Scan for the cell matching the given text and deliver its (X, Y) coordinate at center. 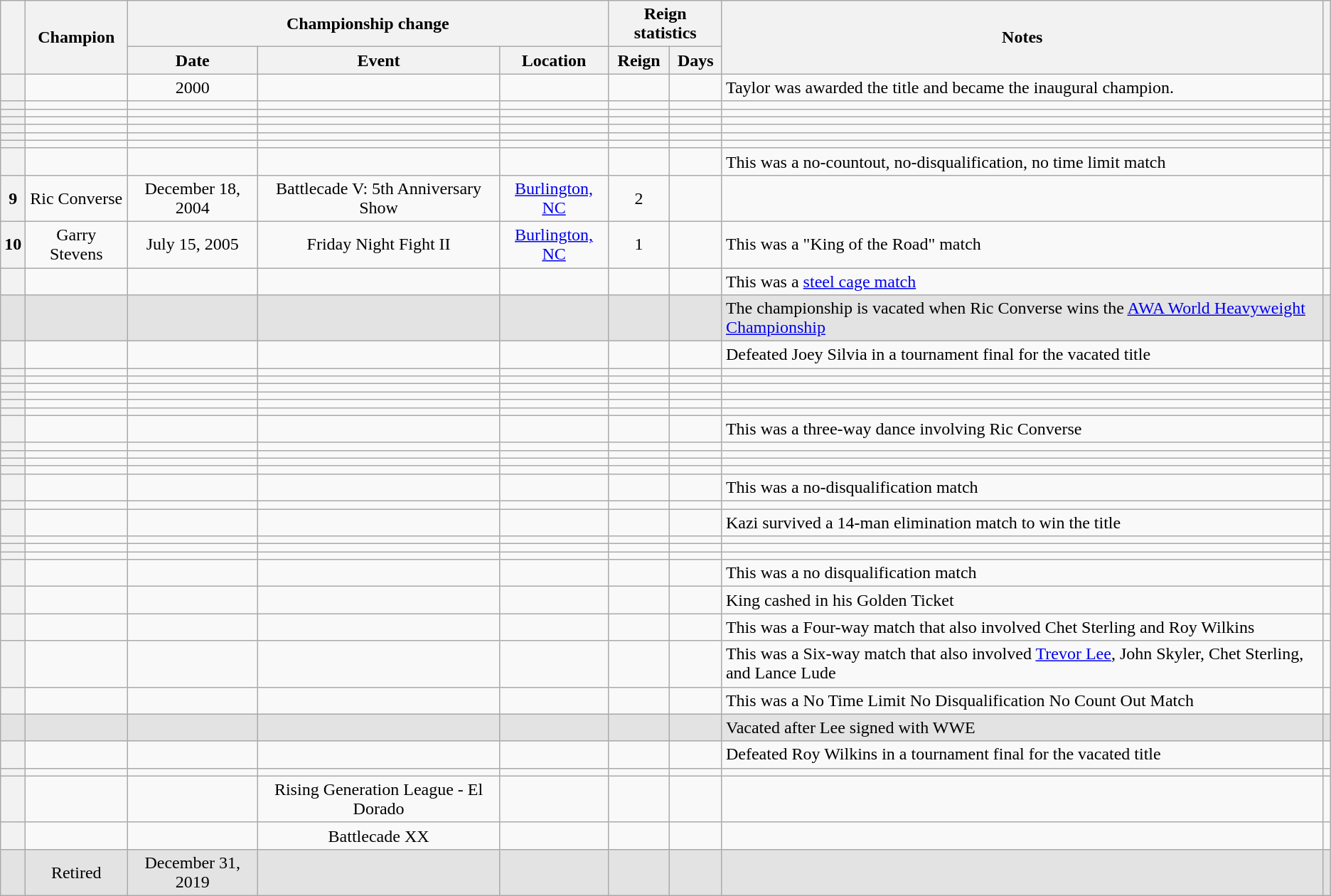
The championship is vacated when Ric Converse wins the AWA World Heavyweight Championship (1022, 319)
Champion (77, 37)
Championship change (368, 24)
Location (554, 60)
Event (378, 60)
Ric Converse (77, 198)
King cashed in his Golden Ticket (1022, 600)
Taylor was awarded the title and became the inaugural champion. (1022, 87)
This was a no disqualification match (1022, 573)
Friday Night Fight II (378, 245)
9 (13, 198)
This was a three-way dance involving Ric Converse (1022, 429)
Reign (638, 60)
2000 (193, 87)
Days (695, 60)
This was a no-countout, no-disqualification, no time limit match (1022, 161)
Defeated Joey Silvia in a tournament final for the vacated title (1022, 355)
Retired (77, 872)
1 (638, 245)
Notes (1022, 37)
Kazi survived a 14-man elimination match to win the title (1022, 523)
Date (193, 60)
This was a "King of the Road" match (1022, 245)
Garry Stevens (77, 245)
December 31, 2019 (193, 872)
December 18, 2004 (193, 198)
This was a Six-way match that also involved Trevor Lee, John Skyler, Chet Sterling, and Lance Lude (1022, 664)
10 (13, 245)
2 (638, 198)
This was a Four-way match that also involved Chet Sterling and Roy Wilkins (1022, 627)
This was a No Time Limit No Disqualification No Count Out Match (1022, 700)
July 15, 2005 (193, 245)
Reign statistics (665, 24)
Battlecade V: 5th Anniversary Show (378, 198)
This was a steel cage match (1022, 281)
Vacated after Lee signed with WWE (1022, 727)
Battlecade XX (378, 836)
Rising Generation League - El Dorado (378, 799)
This was a no-disqualification match (1022, 487)
Defeated Roy Wilkins in a tournament final for the vacated title (1022, 754)
